Locate the cell with the specified text and output its [x, y] center coordinate. 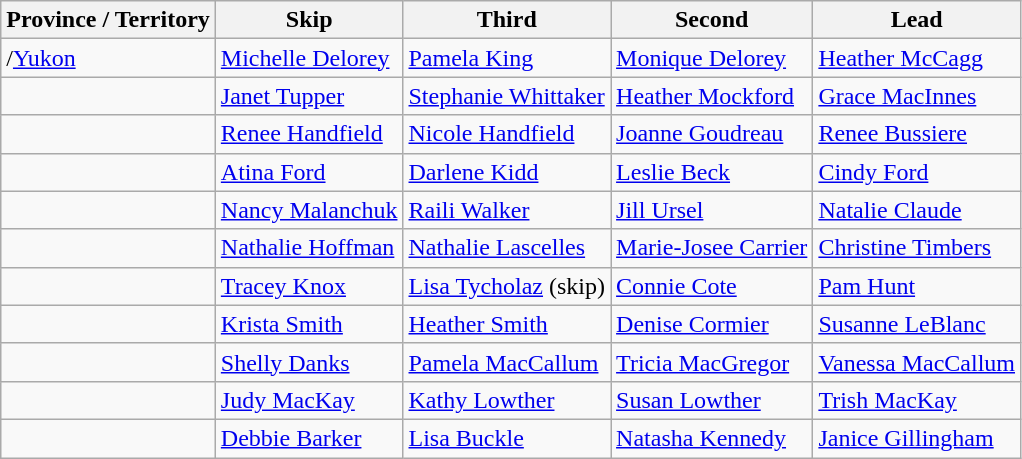
Renee Bussiere [917, 134]
Pamela MacCallum [507, 362]
Heather McCagg [917, 58]
Darlene Kidd [507, 172]
Judy MacKay [309, 400]
Grace MacInnes [917, 96]
Pam Hunt [917, 286]
Cindy Ford [917, 172]
Debbie Barker [309, 438]
Natalie Claude [917, 210]
Denise Cormier [712, 324]
Jill Ursel [712, 210]
Lead [917, 20]
Raili Walker [507, 210]
Second [712, 20]
Monique Delorey [712, 58]
Renee Handfield [309, 134]
Natasha Kennedy [712, 438]
Lisa Buckle [507, 438]
Kathy Lowther [507, 400]
Shelly Danks [309, 362]
Heather Smith [507, 324]
Skip [309, 20]
Janice Gillingham [917, 438]
Michelle Delorey [309, 58]
Tracey Knox [309, 286]
Tricia MacGregor [712, 362]
Susanne LeBlanc [917, 324]
Trish MacKay [917, 400]
Connie Cote [712, 286]
Janet Tupper [309, 96]
Leslie Beck [712, 172]
Christine Timbers [917, 248]
Lisa Tycholaz (skip) [507, 286]
Third [507, 20]
/Yukon [108, 58]
Nathalie Lascelles [507, 248]
Vanessa MacCallum [917, 362]
Stephanie Whittaker [507, 96]
Heather Mockford [712, 96]
Susan Lowther [712, 400]
Krista Smith [309, 324]
Province / Territory [108, 20]
Atina Ford [309, 172]
Pamela King [507, 58]
Nancy Malanchuk [309, 210]
Joanne Goudreau [712, 134]
Nathalie Hoffman [309, 248]
Marie-Josee Carrier [712, 248]
Nicole Handfield [507, 134]
